For the text-containing cell, return its midpoint in (x, y) coordinate format. 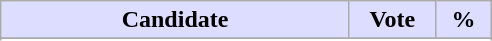
Vote (392, 20)
% (463, 20)
Candidate (176, 20)
